Capture the cell that displays the provided text and extract its [X, Y] central coordinate. 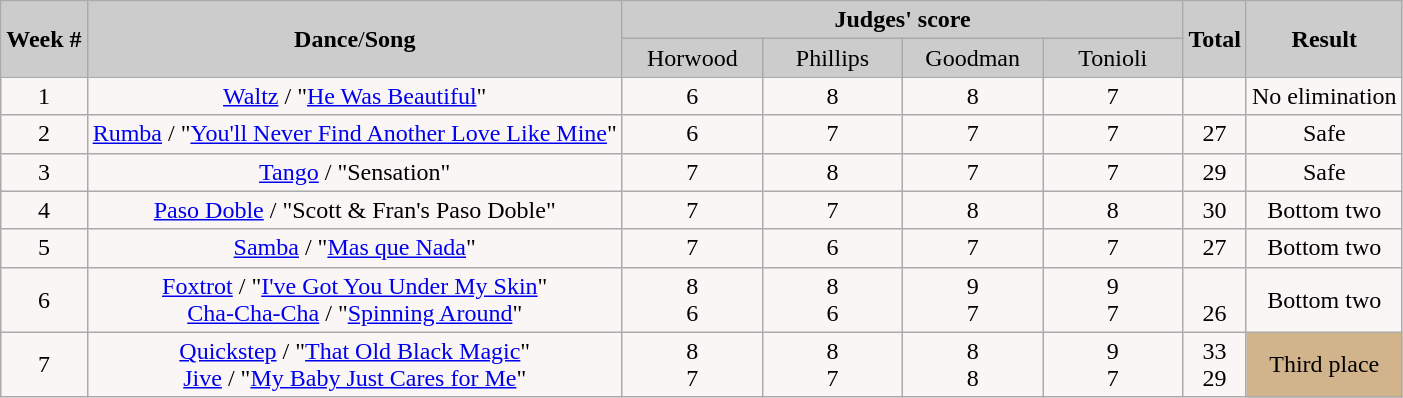
5 [44, 248]
4 [44, 210]
Week # [44, 39]
88 [973, 364]
26 [1215, 300]
1 [44, 96]
Paso Doble / "Scott & Fran's Paso Doble" [354, 210]
No elimination [1324, 96]
Result [1324, 39]
Rumba / "You'll Never Find Another Love Like Mine" [354, 134]
Dance/Song [354, 39]
Total [1215, 39]
30 [1215, 210]
Phillips [832, 58]
Tango / "Sensation" [354, 172]
2 [44, 134]
Tonioli [1113, 58]
Third place [1324, 364]
Waltz / "He Was Beautiful" [354, 96]
Foxtrot / "I've Got You Under My Skin"Cha-Cha-Cha / "Spinning Around" [354, 300]
Horwood [692, 58]
3 [44, 172]
3329 [1215, 364]
Judges' score [902, 20]
29 [1215, 172]
Quickstep / "That Old Black Magic"Jive / "My Baby Just Cares for Me" [354, 364]
Samba / "Mas que Nada" [354, 248]
Goodman [973, 58]
